Scan for the cell matching the given text and deliver its [x, y] coordinate at center. 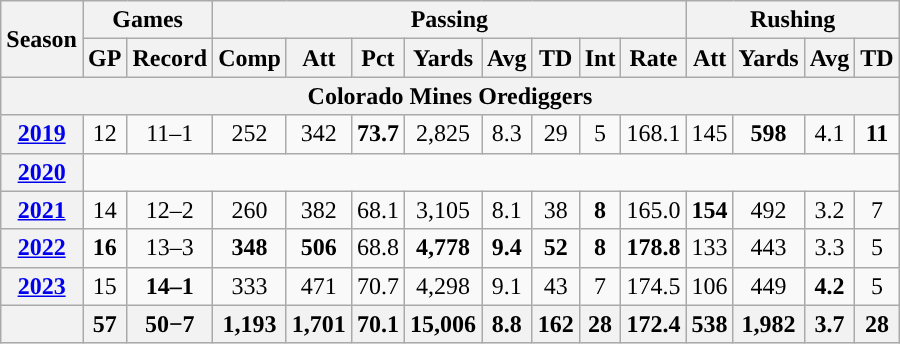
43 [556, 286]
12 [104, 134]
8.8 [508, 324]
38 [556, 210]
178.8 [654, 248]
260 [250, 210]
538 [710, 324]
73.7 [378, 134]
14 [104, 210]
3,105 [442, 210]
8.3 [508, 134]
68.1 [378, 210]
15 [104, 286]
449 [768, 286]
154 [710, 210]
11 [877, 134]
Rushing [792, 20]
3.2 [830, 210]
11–1 [170, 134]
162 [556, 324]
Record [170, 58]
9.1 [508, 286]
Season [42, 39]
1,982 [768, 324]
2,825 [442, 134]
4.2 [830, 286]
492 [768, 210]
342 [318, 134]
145 [710, 134]
4.1 [830, 134]
2020 [42, 172]
172.4 [654, 324]
52 [556, 248]
4,298 [442, 286]
333 [250, 286]
GP [104, 58]
9.4 [508, 248]
443 [768, 248]
Colorado Mines Orediggers [450, 96]
598 [768, 134]
252 [250, 134]
3.3 [830, 248]
168.1 [654, 134]
382 [318, 210]
3.7 [830, 324]
4,778 [442, 248]
106 [710, 286]
70.1 [378, 324]
Passing [450, 20]
174.5 [654, 286]
15,006 [442, 324]
Rate [654, 58]
1,193 [250, 324]
Games [147, 20]
Comp [250, 58]
2022 [42, 248]
471 [318, 286]
Int [600, 58]
29 [556, 134]
165.0 [654, 210]
133 [710, 248]
12–2 [170, 210]
14–1 [170, 286]
50−7 [170, 324]
13–3 [170, 248]
8.1 [508, 210]
348 [250, 248]
2023 [42, 286]
2021 [42, 210]
57 [104, 324]
16 [104, 248]
70.7 [378, 286]
Pct [378, 58]
2019 [42, 134]
1,701 [318, 324]
68.8 [378, 248]
506 [318, 248]
